Determine the (X, Y) coordinate at the center of the cell enclosing the given text.  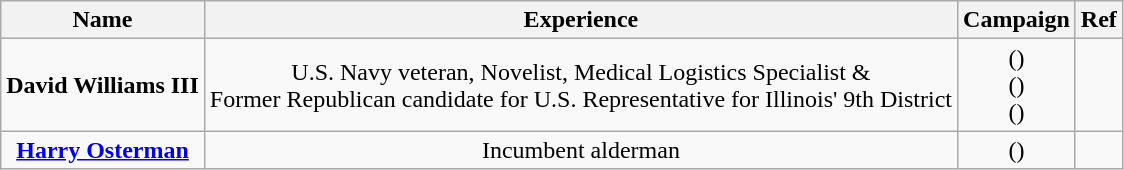
David Williams III (103, 85)
Incumbent alderman (580, 150)
Experience (580, 20)
U.S. Navy veteran, Novelist, Medical Logistics Specialist & Former Republican candidate for U.S. Representative for Illinois' 9th District (580, 85)
Name (103, 20)
Harry Osterman (103, 150)
Ref (1098, 20)
()()() (1017, 85)
Campaign (1017, 20)
() (1017, 150)
